Search for the cell housing the specified text and yield its [x, y] center coordinate. 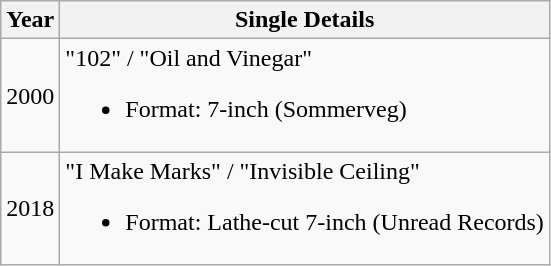
Single Details [305, 20]
Year [30, 20]
"I Make Marks" / "Invisible Ceiling"Format: Lathe-cut 7-inch (Unread Records) [305, 208]
2018 [30, 208]
2000 [30, 96]
"102" / "Oil and Vinegar"Format: 7-inch (Sommerveg) [305, 96]
